Determine the (X, Y) coordinate at the center of the cell enclosing the given text.  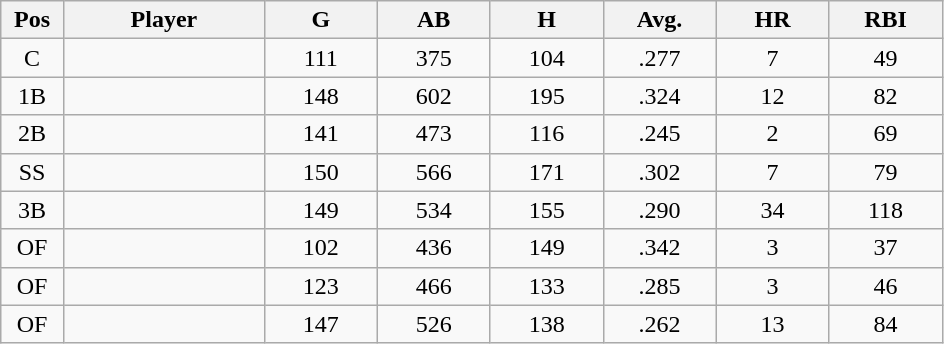
148 (320, 96)
171 (546, 172)
AB (434, 20)
13 (772, 324)
526 (434, 324)
1B (32, 96)
133 (546, 286)
34 (772, 210)
2B (32, 134)
111 (320, 58)
RBI (886, 20)
.324 (660, 96)
C (32, 58)
82 (886, 96)
141 (320, 134)
.342 (660, 248)
SS (32, 172)
Avg. (660, 20)
HR (772, 20)
.245 (660, 134)
69 (886, 134)
G (320, 20)
102 (320, 248)
375 (434, 58)
147 (320, 324)
Pos (32, 20)
195 (546, 96)
466 (434, 286)
H (546, 20)
37 (886, 248)
123 (320, 286)
79 (886, 172)
566 (434, 172)
49 (886, 58)
436 (434, 248)
.290 (660, 210)
2 (772, 134)
116 (546, 134)
150 (320, 172)
.277 (660, 58)
534 (434, 210)
46 (886, 286)
Player (164, 20)
602 (434, 96)
138 (546, 324)
.285 (660, 286)
.262 (660, 324)
12 (772, 96)
104 (546, 58)
155 (546, 210)
118 (886, 210)
3B (32, 210)
473 (434, 134)
84 (886, 324)
.302 (660, 172)
